Capture the cell that displays the provided text and extract its (x, y) central coordinate. 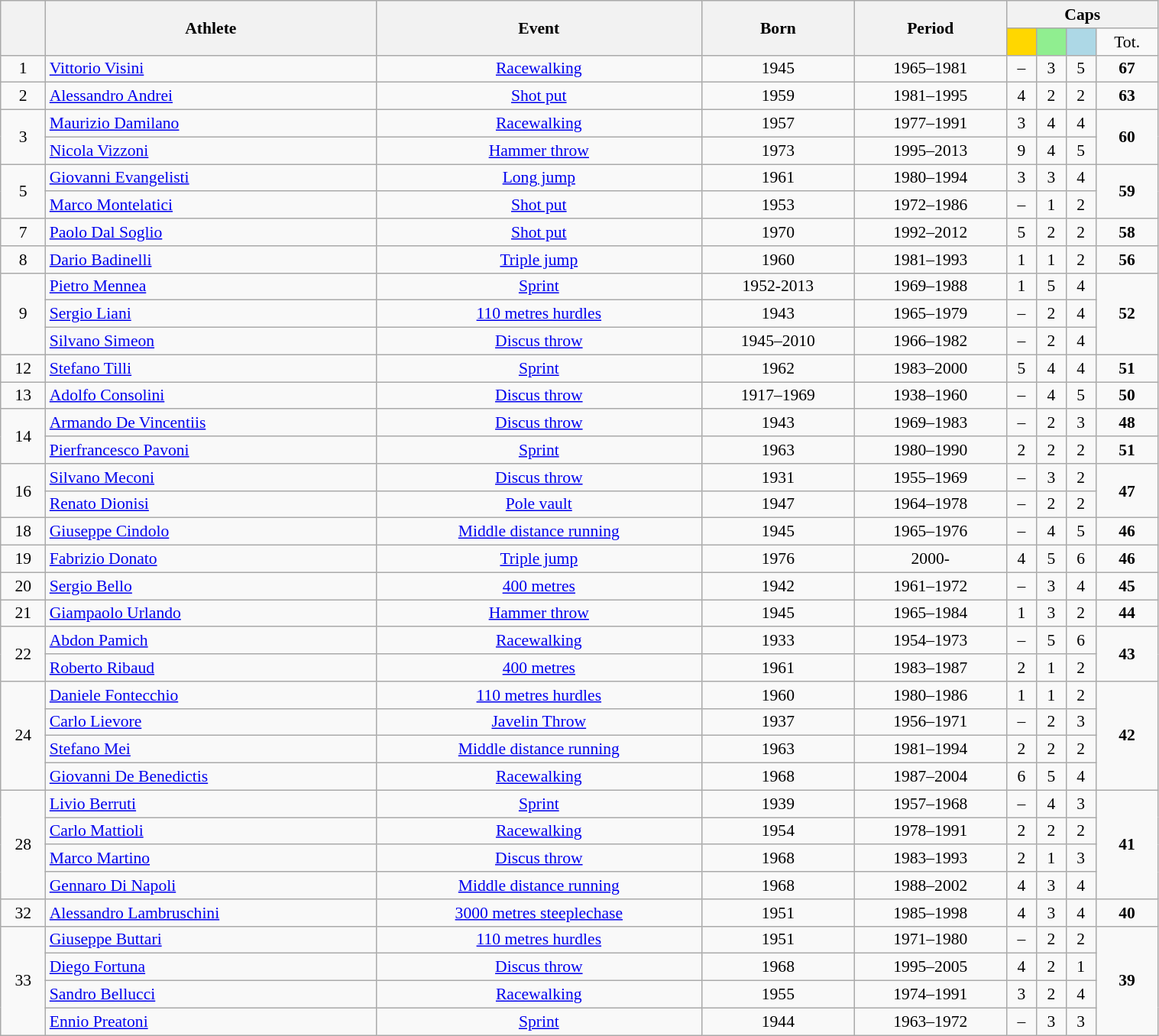
1947 (778, 504)
1995–2013 (931, 151)
1983–2000 (931, 368)
1965–1979 (931, 314)
1973 (778, 151)
Silvano Meconi (211, 478)
8 (23, 260)
45 (1127, 586)
Giampaolo Urlando (211, 614)
1983–1987 (931, 668)
1955–1969 (931, 478)
Sandro Bellucci (211, 995)
1965–1976 (931, 532)
20 (23, 586)
Roberto Ribaud (211, 668)
33 (23, 980)
1980–1994 (931, 178)
Giuseppe Cindolo (211, 532)
1976 (778, 559)
Renato Dionisi (211, 504)
1957–1968 (931, 804)
Tot. (1127, 42)
1963–1972 (931, 1021)
1944 (778, 1021)
Alessandro Lambruschini (211, 913)
47 (1127, 490)
Livio Berruti (211, 804)
Event (539, 28)
1952-2013 (778, 287)
Born (778, 28)
13 (23, 396)
50 (1127, 396)
Ennio Preatoni (211, 1021)
1992–2012 (931, 232)
56 (1127, 260)
1956–1971 (931, 722)
24 (23, 736)
Pietro Mennea (211, 287)
1981–1993 (931, 260)
Armando De Vincentiis (211, 423)
Carlo Mattioli (211, 831)
Fabrizio Donato (211, 559)
Marco Montelatici (211, 206)
1964–1978 (931, 504)
28 (23, 844)
Nicola Vizzoni (211, 151)
1974–1991 (931, 995)
Abdon Pamich (211, 641)
1970 (778, 232)
1939 (778, 804)
1933 (778, 641)
19 (23, 559)
1983–1993 (931, 859)
1959 (778, 96)
60 (1127, 138)
Giuseppe Buttari (211, 940)
1945–2010 (778, 342)
63 (1127, 96)
32 (23, 913)
48 (1127, 423)
1954–1973 (931, 641)
Stefano Mei (211, 749)
Paolo Dal Soglio (211, 232)
21 (23, 614)
Vittorio Visini (211, 69)
1988–2002 (931, 885)
1937 (778, 722)
1917–1969 (778, 396)
1987–2004 (931, 777)
Period (931, 28)
1969–1983 (931, 423)
58 (1127, 232)
1971–1980 (931, 940)
1969–1988 (931, 287)
1981–1994 (931, 749)
1985–1998 (931, 913)
Stefano Tilli (211, 368)
7 (23, 232)
Long jump (539, 178)
Pierfrancesco Pavoni (211, 450)
Dario Badinelli (211, 260)
3000 metres steeplechase (539, 913)
Sergio Bello (211, 586)
1957 (778, 124)
42 (1127, 736)
1938–1960 (931, 396)
1954 (778, 831)
1978–1991 (931, 831)
1962 (778, 368)
1955 (778, 995)
1980–1986 (931, 695)
1961–1972 (931, 586)
1953 (778, 206)
Pole vault (539, 504)
Silvano Simeon (211, 342)
1942 (778, 586)
Athlete (211, 28)
1977–1991 (931, 124)
Caps (1082, 15)
41 (1127, 844)
67 (1127, 69)
Alessandro Andrei (211, 96)
Marco Martino (211, 859)
18 (23, 532)
44 (1127, 614)
Giovanni Evangelisti (211, 178)
Gennaro Di Napoli (211, 885)
40 (1127, 913)
Daniele Fontecchio (211, 695)
52 (1127, 313)
1981–1995 (931, 96)
Carlo Lievore (211, 722)
1995–2005 (931, 967)
39 (1127, 980)
43 (1127, 654)
Maurizio Damilano (211, 124)
59 (1127, 191)
1980–1990 (931, 450)
Javelin Throw (539, 722)
22 (23, 654)
Diego Fortuna (211, 967)
1972–1986 (931, 206)
1965–1981 (931, 69)
14 (23, 437)
Giovanni De Benedictis (211, 777)
1931 (778, 478)
2000- (931, 559)
12 (23, 368)
1966–1982 (931, 342)
16 (23, 490)
Sergio Liani (211, 314)
1965–1984 (931, 614)
Adolfo Consolini (211, 396)
